Output the [x, y] coordinate of the center of the cell containing the given text.  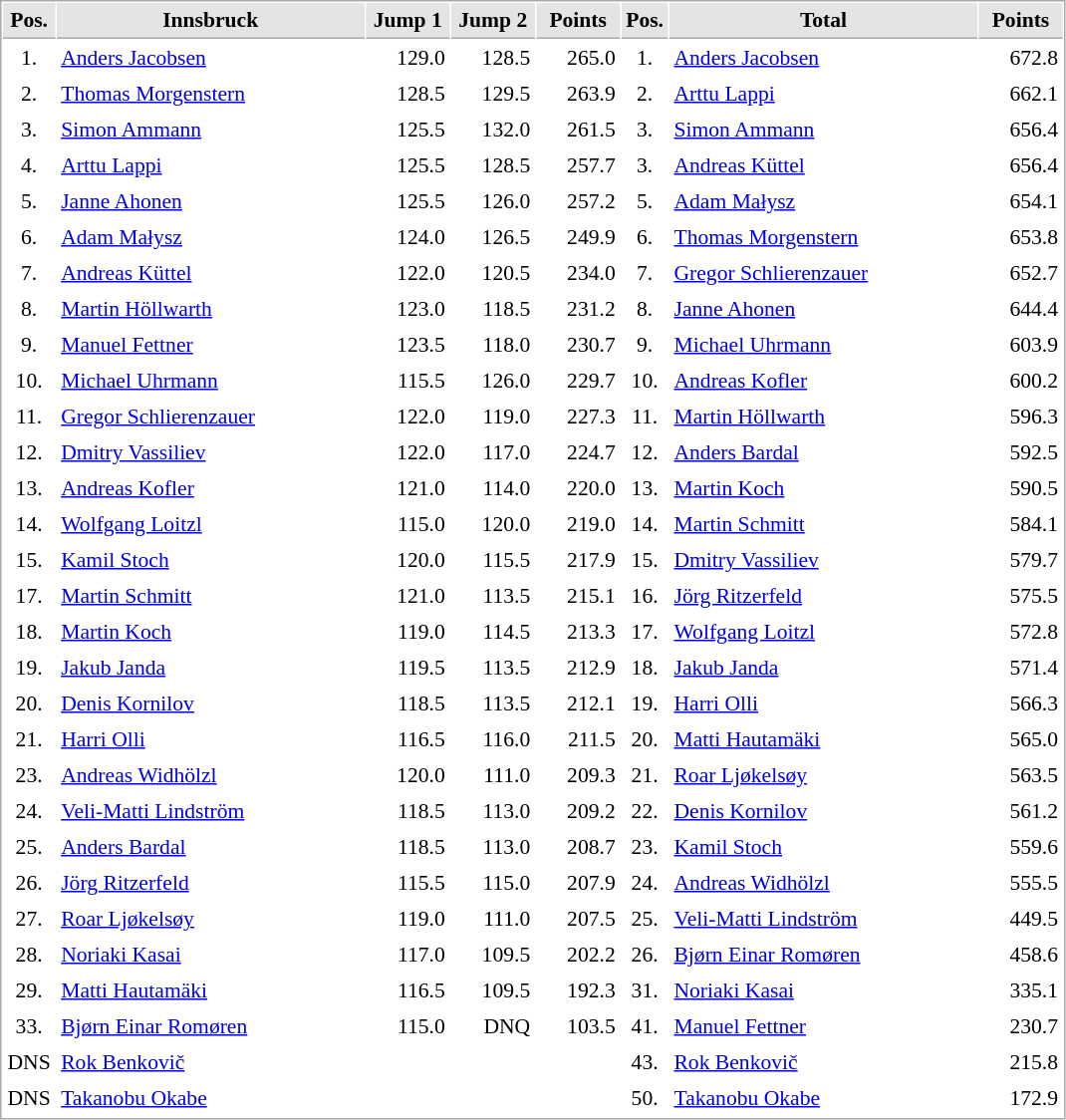
123.0 [407, 308]
Jump 2 [493, 21]
265.0 [578, 57]
Total [823, 21]
566.3 [1020, 702]
120.5 [493, 272]
263.9 [578, 93]
596.3 [1020, 416]
28. [29, 954]
584.1 [1020, 523]
662.1 [1020, 93]
555.5 [1020, 882]
215.1 [578, 595]
590.5 [1020, 487]
261.5 [578, 129]
572.8 [1020, 631]
458.6 [1020, 954]
124.0 [407, 236]
224.7 [578, 451]
207.9 [578, 882]
126.5 [493, 236]
209.2 [578, 810]
22. [646, 810]
561.2 [1020, 810]
212.1 [578, 702]
29. [29, 989]
129.0 [407, 57]
603.9 [1020, 344]
114.0 [493, 487]
579.7 [1020, 559]
16. [646, 595]
27. [29, 918]
592.5 [1020, 451]
652.7 [1020, 272]
644.4 [1020, 308]
209.3 [578, 774]
31. [646, 989]
123.5 [407, 344]
119.5 [407, 667]
600.2 [1020, 380]
217.9 [578, 559]
220.0 [578, 487]
Innsbruck [211, 21]
207.5 [578, 918]
654.1 [1020, 200]
50. [646, 1097]
257.2 [578, 200]
4. [29, 164]
116.0 [493, 738]
DNQ [493, 1025]
132.0 [493, 129]
653.8 [1020, 236]
565.0 [1020, 738]
234.0 [578, 272]
129.5 [493, 93]
229.7 [578, 380]
213.3 [578, 631]
41. [646, 1025]
172.9 [1020, 1097]
231.2 [578, 308]
215.8 [1020, 1061]
211.5 [578, 738]
575.5 [1020, 595]
257.7 [578, 164]
335.1 [1020, 989]
Jump 1 [407, 21]
227.3 [578, 416]
43. [646, 1061]
212.9 [578, 667]
571.4 [1020, 667]
103.5 [578, 1025]
449.5 [1020, 918]
114.5 [493, 631]
563.5 [1020, 774]
559.6 [1020, 846]
118.0 [493, 344]
672.8 [1020, 57]
208.7 [578, 846]
192.3 [578, 989]
249.9 [578, 236]
219.0 [578, 523]
33. [29, 1025]
202.2 [578, 954]
